From the cell containing the given text, extract its center point as [X, Y] coordinate. 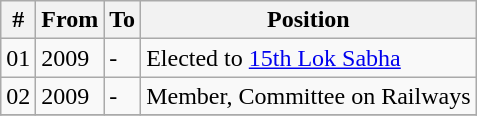
02 [18, 96]
Elected to 15th Lok Sabha [308, 58]
# [18, 20]
From [70, 20]
01 [18, 58]
To [122, 20]
Position [308, 20]
Member, Committee on Railways [308, 96]
